Return the [x, y] coordinate for the center point of the cell that contains the specified text.  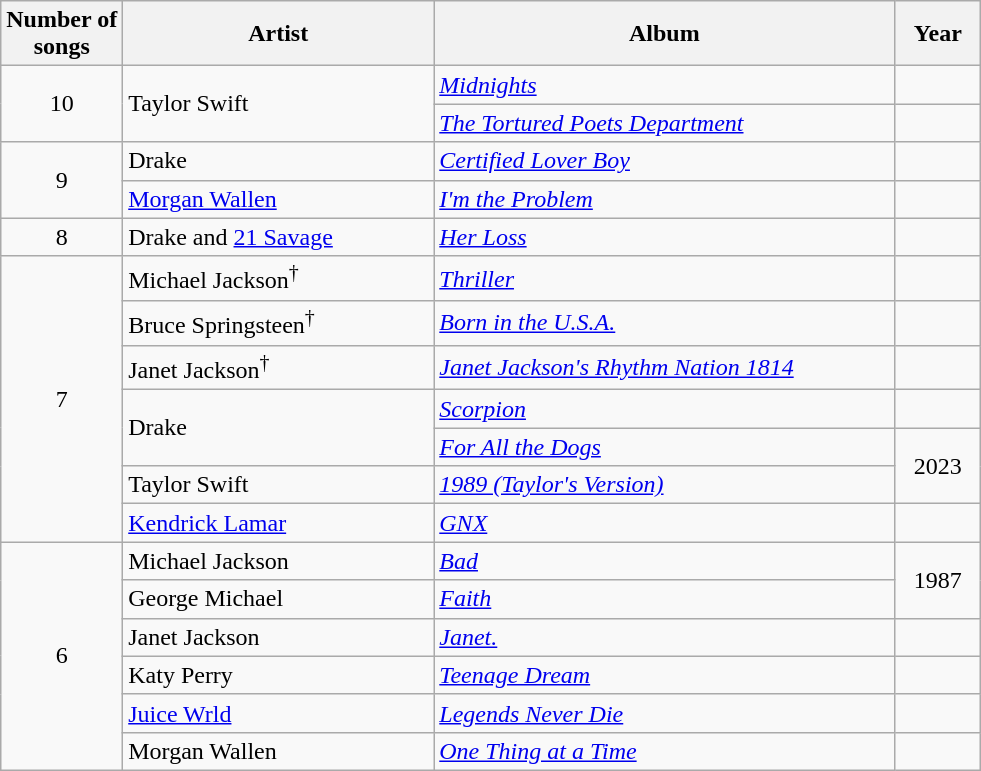
Her Loss [664, 237]
Kendrick Lamar [278, 523]
For All the Dogs [664, 447]
10 [62, 104]
Legends Never Die [664, 713]
Midnights [664, 85]
Michael Jackson [278, 561]
Katy Perry [278, 675]
Year [938, 34]
Teenage Dream [664, 675]
Number of songs [62, 34]
George Michael [278, 599]
I'm the Problem [664, 199]
Bruce Springsteen† [278, 324]
2023 [938, 466]
1987 [938, 580]
GNX [664, 523]
Michael Jackson† [278, 278]
Scorpion [664, 409]
Janet Jackson's Rhythm Nation 1814 [664, 368]
Certified Lover Boy [664, 161]
Faith [664, 599]
Juice Wrld [278, 713]
7 [62, 399]
Artist [278, 34]
8 [62, 237]
Janet Jackson [278, 637]
Janet. [664, 637]
Born in the U.S.A. [664, 324]
1989 (Taylor's Version) [664, 485]
9 [62, 180]
The Tortured Poets Department [664, 123]
Thriller [664, 278]
Drake and 21 Savage [278, 237]
6 [62, 656]
Album [664, 34]
One Thing at a Time [664, 751]
Janet Jackson† [278, 368]
Bad [664, 561]
